Determine the [X, Y] coordinate at the center of the cell enclosing the given text.  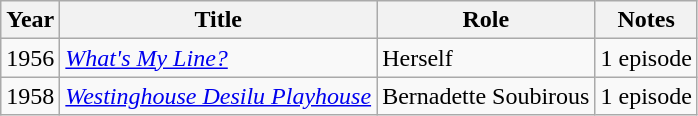
Herself [486, 58]
Westinghouse Desilu Playhouse [218, 96]
Year [30, 20]
1958 [30, 96]
What's My Line? [218, 58]
Notes [646, 20]
Role [486, 20]
1956 [30, 58]
Title [218, 20]
Bernadette Soubirous [486, 96]
